Capture the cell that displays the provided text and extract its (X, Y) central coordinate. 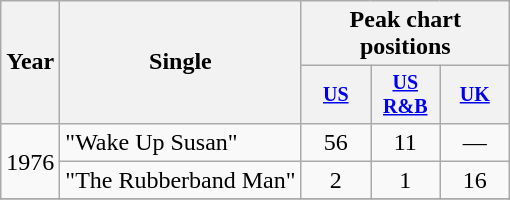
— (474, 142)
USR&B (406, 94)
Year (30, 62)
2 (336, 180)
16 (474, 180)
US (336, 94)
"The Rubberband Man" (180, 180)
56 (336, 142)
1 (406, 180)
"Wake Up Susan" (180, 142)
1976 (30, 161)
Single (180, 62)
11 (406, 142)
UK (474, 94)
Peak chart positions (405, 34)
